Detect which cell encompasses the target text, then output its [x, y] center coordinate. 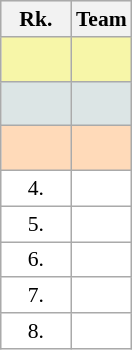
8. [36, 331]
Team [102, 19]
5. [36, 224]
7. [36, 296]
Rk. [36, 19]
4. [36, 189]
6. [36, 260]
